Locate the cell with the specified text and output its (x, y) center coordinate. 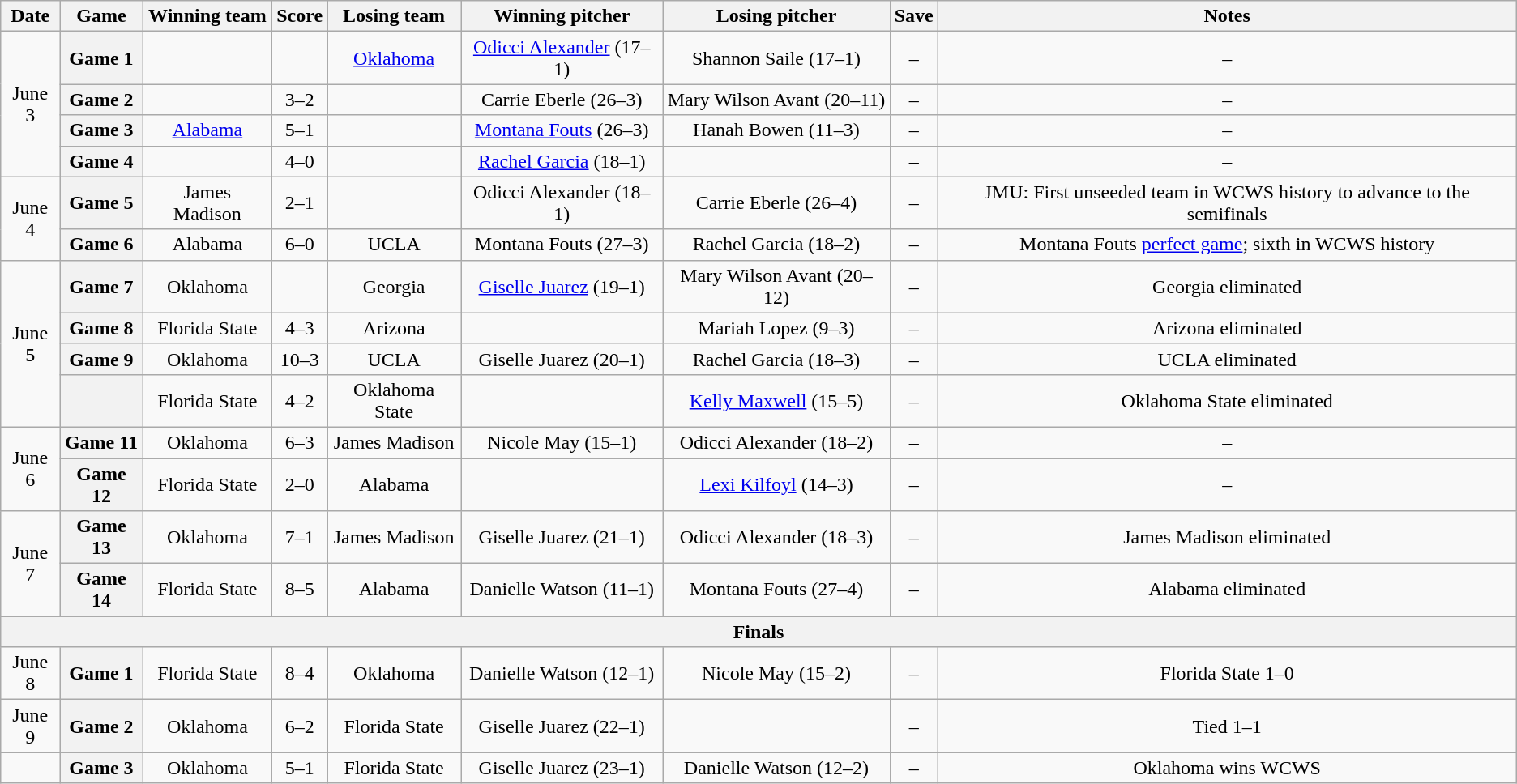
Oklahoma State eliminated (1227, 400)
4–3 (300, 328)
Rachel Garcia (18–3) (776, 359)
Winning pitcher (562, 16)
Odicci Alexander (18–2) (776, 442)
Giselle Juarez (19–1) (562, 287)
UCLA eliminated (1227, 359)
JMU: First unseeded team in WCWS history to advance to the semifinals (1227, 202)
Mariah Lopez (9–3) (776, 328)
Odicci Alexander (17–1) (562, 58)
4–0 (300, 161)
Odicci Alexander (18–3) (776, 538)
Montana Fouts (27–4) (776, 590)
3–2 (300, 100)
Oklahoma State (394, 400)
Game (101, 16)
Game 11 (101, 442)
Game 9 (101, 359)
Giselle Juarez (21–1) (562, 538)
Montana Fouts (26–3) (562, 130)
4–2 (300, 400)
Rachel Garcia (18–2) (776, 245)
Game 12 (101, 484)
James Madison eliminated (1227, 538)
Florida State 1–0 (1227, 674)
Save (914, 16)
Kelly Maxwell (15–5) (776, 400)
Georgia eliminated (1227, 287)
Alabama eliminated (1227, 590)
June 7 (31, 564)
Giselle Juarez (22–1) (562, 726)
Montana Fouts (27–3) (562, 245)
Game 5 (101, 202)
2–1 (300, 202)
7–1 (300, 538)
June 6 (31, 468)
10–3 (300, 359)
Carrie Eberle (26–3) (562, 100)
6–0 (300, 245)
Shannon Saile (17–1) (776, 58)
Winning team (207, 16)
Odicci Alexander (18–1) (562, 202)
Arizona eliminated (1227, 328)
Losing pitcher (776, 16)
Score (300, 16)
June 4 (31, 219)
June 5 (31, 343)
Danielle Watson (12–1) (562, 674)
Rachel Garcia (18–1) (562, 161)
Carrie Eberle (26–4) (776, 202)
Tied 1–1 (1227, 726)
Arizona (394, 328)
Giselle Juarez (23–1) (562, 768)
Danielle Watson (11–1) (562, 590)
Nicole May (15–2) (776, 674)
Finals (758, 632)
Game 13 (101, 538)
Game 6 (101, 245)
Notes (1227, 16)
Mary Wilson Avant (20–11) (776, 100)
Game 8 (101, 328)
Losing team (394, 16)
June 3 (31, 104)
2–0 (300, 484)
Game 7 (101, 287)
Date (31, 16)
Game 4 (101, 161)
June 8 (31, 674)
Lexi Kilfoyl (14–3) (776, 484)
Hanah Bowen (11–3) (776, 130)
Oklahoma wins WCWS (1227, 768)
Georgia (394, 287)
June 9 (31, 726)
Danielle Watson (12–2) (776, 768)
8–5 (300, 590)
Mary Wilson Avant (20–12) (776, 287)
Giselle Juarez (20–1) (562, 359)
6–2 (300, 726)
Montana Fouts perfect game; sixth in WCWS history (1227, 245)
6–3 (300, 442)
Game 14 (101, 590)
Nicole May (15–1) (562, 442)
8–4 (300, 674)
